Determine the [X, Y] coordinate at the center of the cell enclosing the given text.  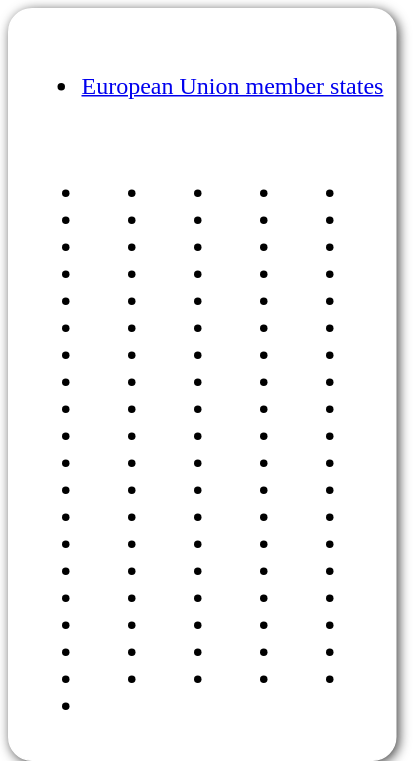
European Union member states [202, 384]
